Provide the (x, y) coordinate of the cell's center where the given text is located.  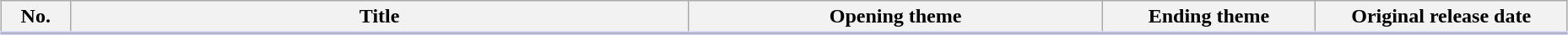
Original release date (1441, 17)
No. (35, 17)
Title (380, 17)
Opening theme (895, 17)
Ending theme (1208, 17)
